Provide the [X, Y] coordinate of the cell's center where the given text is located.  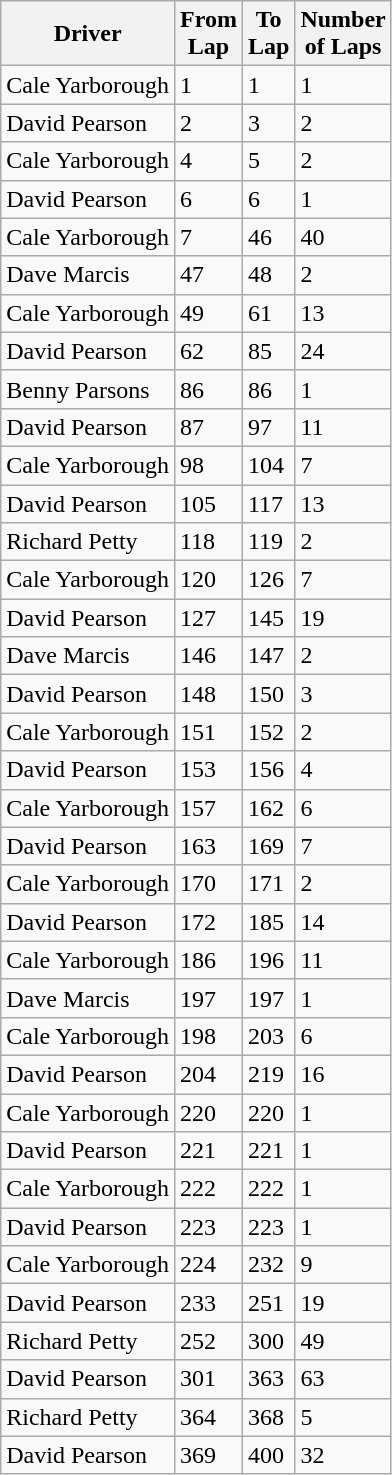
363 [268, 1379]
63 [343, 1379]
Driver [88, 34]
97 [268, 427]
169 [268, 846]
105 [208, 503]
172 [208, 922]
252 [208, 1341]
153 [208, 770]
232 [268, 1265]
157 [208, 808]
117 [268, 503]
87 [208, 427]
156 [268, 770]
162 [268, 808]
219 [268, 1074]
186 [208, 960]
233 [208, 1303]
118 [208, 542]
32 [343, 1455]
196 [268, 960]
16 [343, 1074]
185 [268, 922]
126 [268, 580]
61 [268, 313]
46 [268, 237]
300 [268, 1341]
146 [208, 656]
120 [208, 580]
364 [208, 1417]
251 [268, 1303]
127 [208, 618]
Benny Parsons [88, 389]
204 [208, 1074]
98 [208, 465]
151 [208, 732]
ToLap [268, 34]
369 [208, 1455]
85 [268, 351]
9 [343, 1265]
14 [343, 922]
224 [208, 1265]
40 [343, 237]
150 [268, 694]
48 [268, 275]
400 [268, 1455]
163 [208, 846]
368 [268, 1417]
203 [268, 1036]
152 [268, 732]
104 [268, 465]
147 [268, 656]
170 [208, 884]
171 [268, 884]
24 [343, 351]
145 [268, 618]
119 [268, 542]
FromLap [208, 34]
Numberof Laps [343, 34]
62 [208, 351]
148 [208, 694]
47 [208, 275]
198 [208, 1036]
301 [208, 1379]
